Pinpoint the cell where the given text exists, returning its (X, Y) midpoint coordinate. 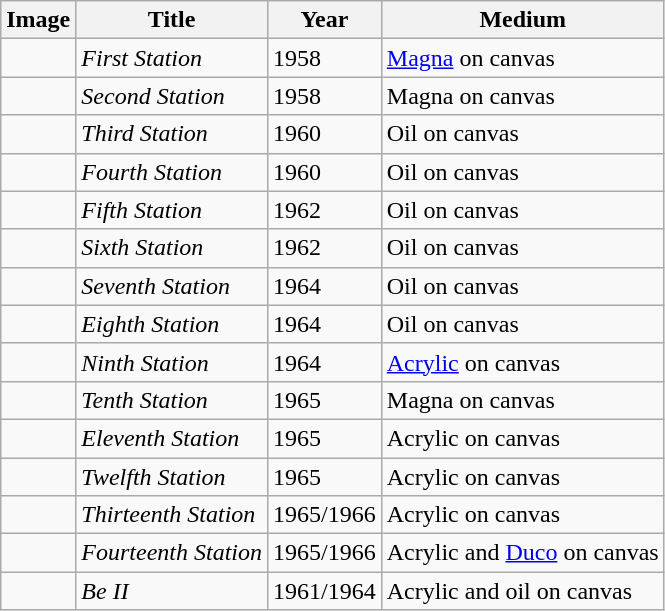
First Station (172, 58)
Be II (172, 591)
Acrylic and oil on canvas (522, 591)
Fourth Station (172, 172)
Fifth Station (172, 210)
Medium (522, 20)
Eighth Station (172, 324)
Seventh Station (172, 286)
Second Station (172, 96)
Sixth Station (172, 248)
Image (38, 20)
Fourteenth Station (172, 553)
Tenth Station (172, 400)
Third Station (172, 134)
1961/1964 (325, 591)
Year (325, 20)
Twelfth Station (172, 477)
Ninth Station (172, 362)
Title (172, 20)
Thirteenth Station (172, 515)
Acrylic and Duco on canvas (522, 553)
Eleventh Station (172, 438)
